Locate the cell with the specified text and output its (x, y) center coordinate. 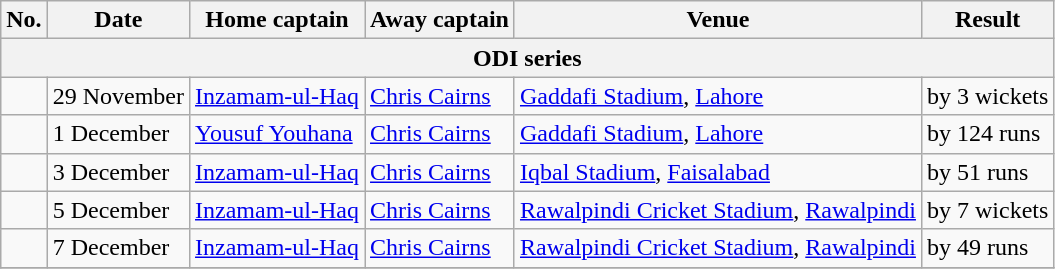
3 December (118, 172)
5 December (118, 210)
1 December (118, 134)
by 124 runs (987, 134)
29 November (118, 96)
by 3 wickets (987, 96)
Iqbal Stadium, Faisalabad (718, 172)
No. (24, 20)
Home captain (278, 20)
Result (987, 20)
ODI series (528, 58)
Away captain (439, 20)
Yousuf Youhana (278, 134)
7 December (118, 248)
Date (118, 20)
by 49 runs (987, 248)
by 51 runs (987, 172)
by 7 wickets (987, 210)
Venue (718, 20)
